Provide the [X, Y] coordinate of the cell's center where the given text is located.  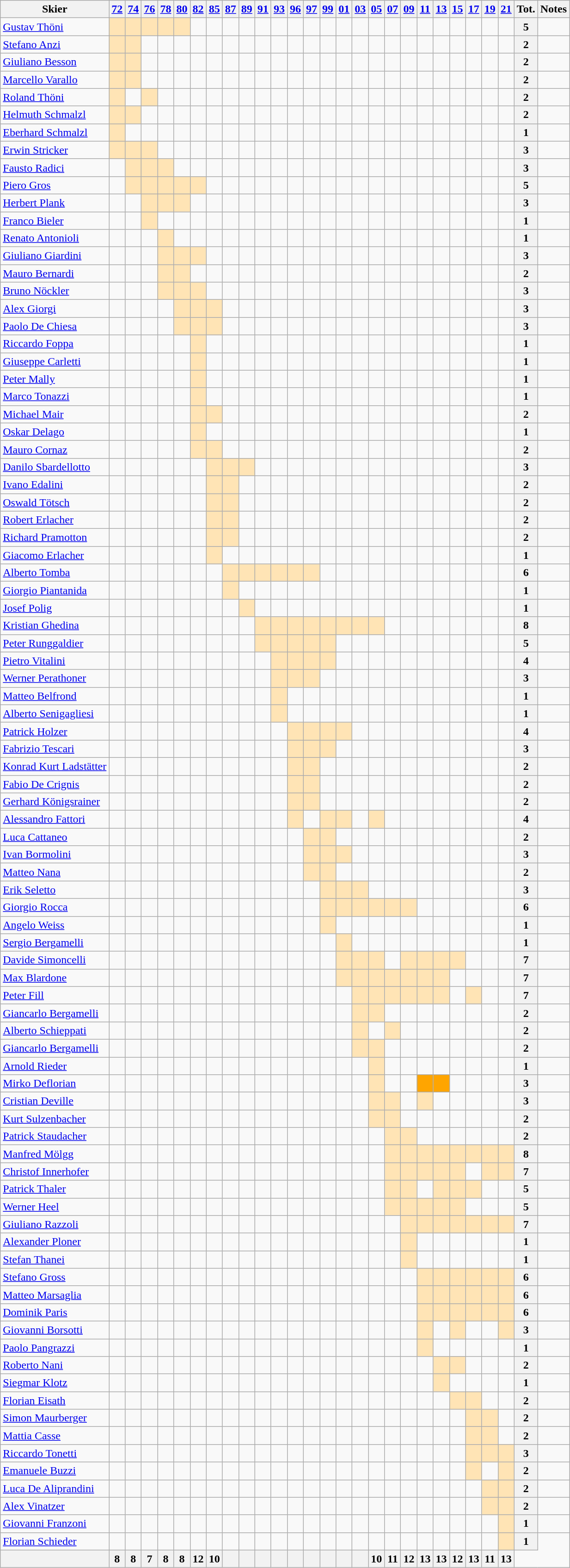
Mattia Casse [55, 1436]
Franco Bieler [55, 221]
Mirko Deflorian [55, 1084]
Alex Vinatzer [55, 1506]
Davide Simoncelli [55, 960]
03 [361, 9]
Sergio Bergamelli [55, 942]
Gerhard Königsrainer [55, 802]
Tot. [526, 9]
Fabrizio Tescari [55, 749]
Luca Cattaneo [55, 837]
Florian Eisath [55, 1401]
Patrick Staudacher [55, 1136]
Michael Mair [55, 414]
Josef Polig [55, 608]
05 [376, 9]
Giacomo Erlacher [55, 555]
Peter Runggaldier [55, 643]
Alessandro Fattori [55, 819]
Christof Innerhofer [55, 1171]
Matteo Marsaglia [55, 1295]
Oskar Delago [55, 432]
09 [409, 9]
Mauro Cornaz [55, 449]
21 [506, 9]
72 [117, 9]
Angelo Weiss [55, 925]
80 [182, 9]
Matteo Nana [55, 872]
Manfred Mölgg [55, 1154]
Marcello Varallo [55, 80]
Notes [553, 9]
Giovanni Franzoni [55, 1524]
76 [150, 9]
Matteo Belfrond [55, 696]
82 [198, 9]
Gustav Thöni [55, 27]
Riccardo Foppa [55, 344]
Danilo Sbardellotto [55, 467]
Peter Mally [55, 379]
Erwin Stricker [55, 150]
Pietro Vitalini [55, 661]
Paolo Pangrazzi [55, 1348]
Alberto Senigagliesi [55, 713]
Peter Fill [55, 995]
Paolo De Chiesa [55, 326]
01 [344, 9]
Alex Giorgi [55, 309]
Luca De Aliprandini [55, 1488]
Erik Seletto [55, 890]
Riccardo Tonetti [55, 1453]
Oswald Tötsch [55, 502]
Marco Tonazzi [55, 397]
Kristian Ghedina [55, 626]
Giorgio Rocca [55, 907]
91 [263, 9]
Giuseppe Carletti [55, 361]
Werner Perathoner [55, 678]
Konrad Kurt Ladstätter [55, 766]
07 [393, 9]
Simon Maurberger [55, 1418]
Bruno Nöckler [55, 291]
17 [473, 9]
Robert Erlacher [55, 520]
Siegmar Klotz [55, 1383]
85 [215, 9]
Florian Schieder [55, 1541]
19 [490, 9]
Stefano Anzi [55, 44]
Arnold Rieder [55, 1066]
Kurt Sulzenbacher [55, 1119]
15 [458, 9]
Skier [55, 9]
Cristian Deville [55, 1101]
Max Blardone [55, 978]
97 [312, 9]
78 [165, 9]
Giuliano Giardini [55, 256]
Patrick Thaler [55, 1189]
93 [279, 9]
89 [247, 9]
Stefan Thanei [55, 1259]
Piero Gros [55, 185]
Giuliano Besson [55, 62]
Alexander Ploner [55, 1242]
Fausto Radici [55, 167]
Patrick Holzer [55, 731]
Ivan Bormolini [55, 855]
99 [328, 9]
87 [230, 9]
Renato Antonioli [55, 238]
Mauro Bernardi [55, 273]
Stefano Gross [55, 1277]
Alberto Tomba [55, 573]
Roland Thöni [55, 97]
Alberto Schieppati [55, 1030]
Ivano Edalini [55, 484]
Giorgio Piantanida [55, 590]
Werner Heel [55, 1207]
Herbert Plank [55, 203]
Eberhard Schmalzl [55, 132]
Fabio De Crignis [55, 784]
96 [295, 9]
Giovanni Borsotti [55, 1330]
Richard Pramotton [55, 538]
Emanuele Buzzi [55, 1471]
Dominik Paris [55, 1312]
Helmuth Schmalzl [55, 115]
Giuliano Razzoli [55, 1224]
Roberto Nani [55, 1365]
74 [133, 9]
